Find where the given text appears and provide that cell's center as [X, Y] coordinate. 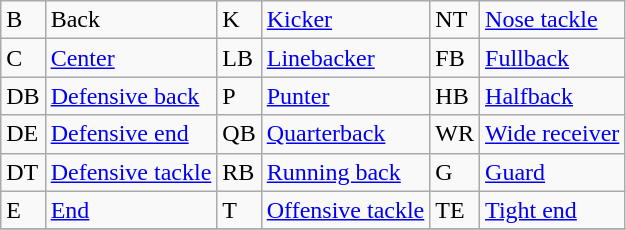
Running back [346, 172]
TE [455, 210]
Tight end [552, 210]
P [239, 96]
Linebacker [346, 58]
Offensive tackle [346, 210]
DB [23, 96]
HB [455, 96]
Wide receiver [552, 134]
QB [239, 134]
WR [455, 134]
K [239, 20]
Defensive back [131, 96]
DE [23, 134]
LB [239, 58]
E [23, 210]
Nose tackle [552, 20]
Guard [552, 172]
RB [239, 172]
B [23, 20]
T [239, 210]
NT [455, 20]
Defensive end [131, 134]
Back [131, 20]
DT [23, 172]
Fullback [552, 58]
End [131, 210]
Center [131, 58]
Kicker [346, 20]
Quarterback [346, 134]
G [455, 172]
FB [455, 58]
Defensive tackle [131, 172]
Halfback [552, 96]
C [23, 58]
Punter [346, 96]
